Search for the cell housing the specified text and yield its (x, y) center coordinate. 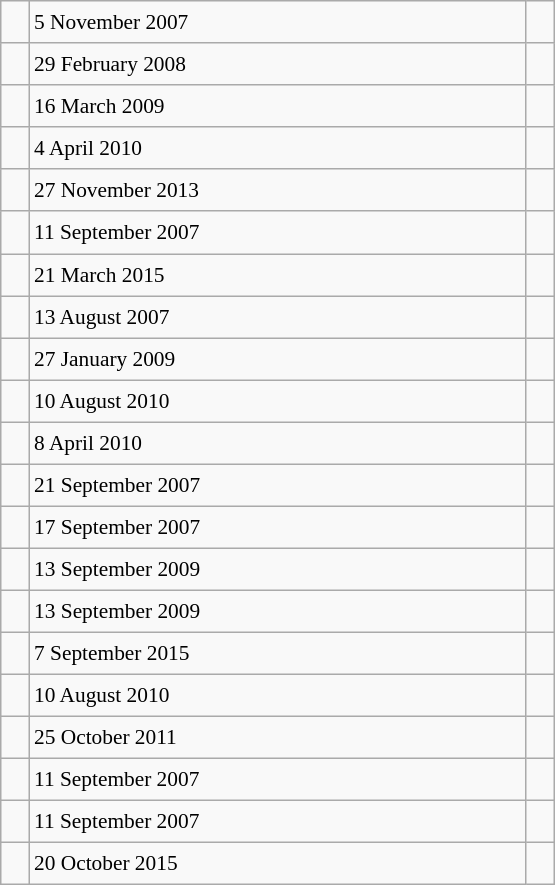
17 September 2007 (278, 527)
20 October 2015 (278, 864)
16 March 2009 (278, 106)
27 November 2013 (278, 190)
4 April 2010 (278, 148)
21 March 2015 (278, 275)
25 October 2011 (278, 737)
7 September 2015 (278, 653)
5 November 2007 (278, 22)
27 January 2009 (278, 359)
13 August 2007 (278, 317)
8 April 2010 (278, 443)
21 September 2007 (278, 485)
29 February 2008 (278, 64)
